From the cell containing the given text, extract its center point as (X, Y) coordinate. 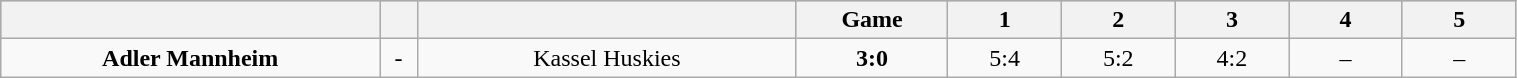
4 (1346, 20)
2 (1118, 20)
- (399, 58)
4:2 (1232, 58)
Kassel Huskies (606, 58)
5 (1459, 20)
Game (872, 20)
3:0 (872, 58)
Adler Mannheim (190, 58)
5:2 (1118, 58)
1 (1005, 20)
5:4 (1005, 58)
3 (1232, 20)
